Locate the cell with the specified text and output its (X, Y) center coordinate. 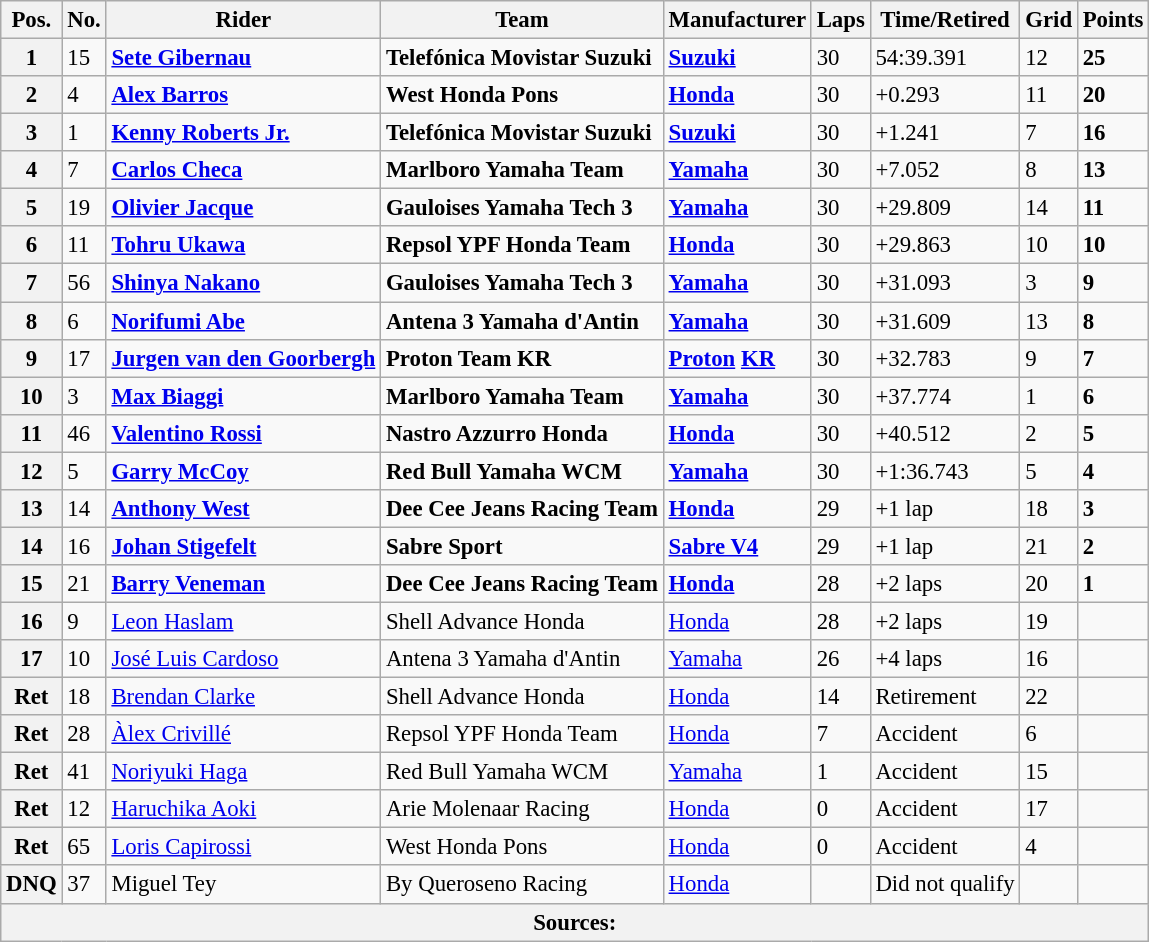
+32.783 (945, 358)
Laps (840, 20)
Tohru Ukawa (243, 245)
Rider (243, 20)
Barry Veneman (243, 584)
Haruchika Aoki (243, 809)
Anthony West (243, 509)
Leon Haslam (243, 621)
+4 laps (945, 659)
Jurgen van den Goorbergh (243, 358)
Nastro Azzurro Honda (522, 433)
Àlex Crivillé (243, 734)
25 (1112, 58)
+0.293 (945, 95)
José Luis Cardoso (243, 659)
Points (1112, 20)
Retirement (945, 697)
+31.093 (945, 283)
+7.052 (945, 170)
Alex Barros (243, 95)
41 (84, 772)
Max Biaggi (243, 396)
Shinya Nakano (243, 283)
Johan Stigefelt (243, 546)
26 (840, 659)
Time/Retired (945, 20)
Sources: (575, 922)
+29.863 (945, 245)
65 (84, 847)
Loris Capirossi (243, 847)
+29.809 (945, 208)
Kenny Roberts Jr. (243, 133)
No. (84, 20)
Did not qualify (945, 885)
Sete Gibernau (243, 58)
+1.241 (945, 133)
By Queroseno Racing (522, 885)
Arie Molenaar Racing (522, 809)
Valentino Rossi (243, 433)
+40.512 (945, 433)
Proton Team KR (522, 358)
Proton KR (737, 358)
Manufacturer (737, 20)
+31.609 (945, 321)
Olivier Jacque (243, 208)
Sabre V4 (737, 546)
54:39.391 (945, 58)
Garry McCoy (243, 471)
37 (84, 885)
Grid (1048, 20)
Team (522, 20)
Norifumi Abe (243, 321)
Sabre Sport (522, 546)
46 (84, 433)
Brendan Clarke (243, 697)
Carlos Checa (243, 170)
Miguel Tey (243, 885)
+37.774 (945, 396)
22 (1048, 697)
Noriyuki Haga (243, 772)
+1:36.743 (945, 471)
DNQ (32, 885)
56 (84, 283)
Pos. (32, 20)
